Search for the cell housing the specified text and yield its (X, Y) center coordinate. 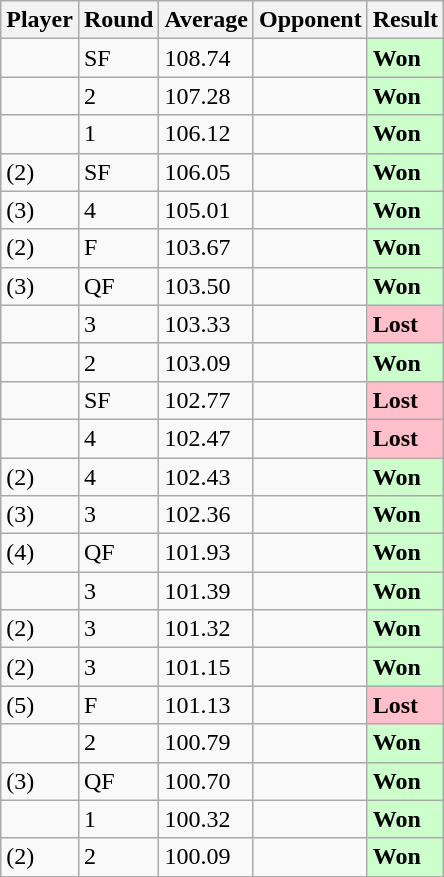
101.13 (206, 705)
Result (405, 20)
107.28 (206, 96)
Round (118, 20)
(5) (40, 705)
102.77 (206, 400)
Opponent (310, 20)
101.32 (206, 629)
102.43 (206, 477)
101.15 (206, 667)
106.12 (206, 134)
100.09 (206, 857)
103.67 (206, 248)
100.79 (206, 743)
102.47 (206, 438)
103.33 (206, 324)
106.05 (206, 172)
102.36 (206, 515)
103.09 (206, 362)
100.70 (206, 781)
101.93 (206, 553)
101.39 (206, 591)
(4) (40, 553)
105.01 (206, 210)
103.50 (206, 286)
100.32 (206, 819)
108.74 (206, 58)
Average (206, 20)
Player (40, 20)
